Return the [x, y] coordinate for the center point of the cell that contains the specified text.  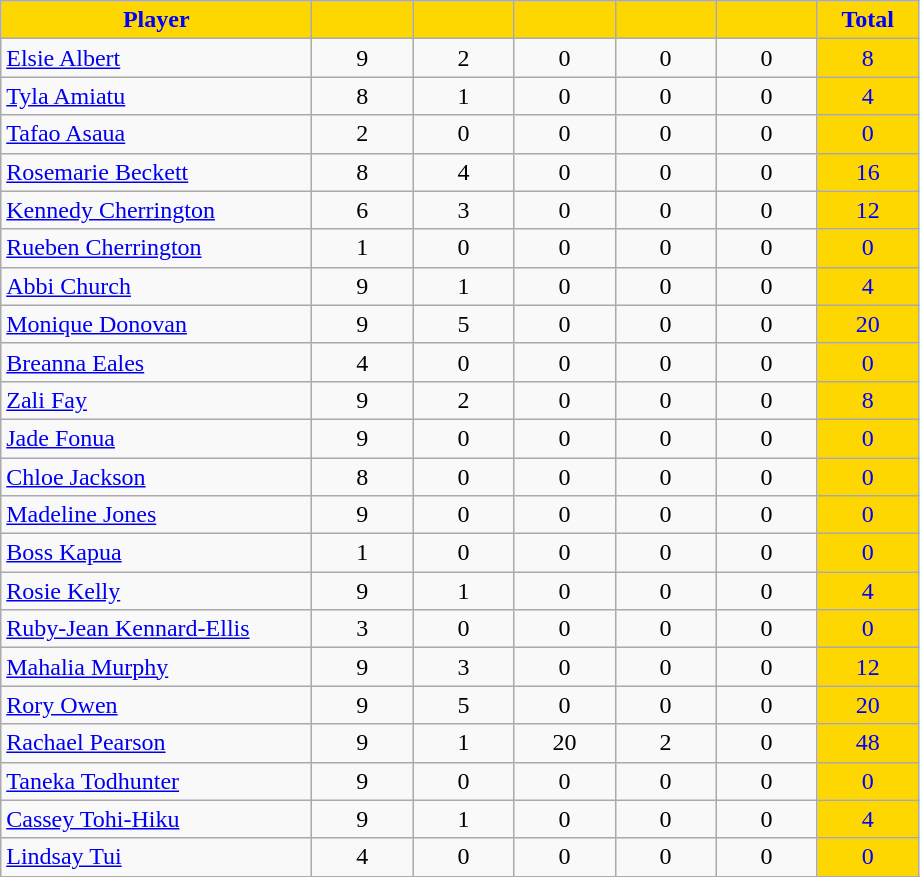
Cassey Tohi-Hiku [156, 819]
6 [362, 210]
Lindsay Tui [156, 857]
Rachael Pearson [156, 743]
Total [868, 20]
Ruby-Jean Kennard-Ellis [156, 629]
Rueben Cherrington [156, 248]
Abbi Church [156, 286]
Kennedy Cherrington [156, 210]
Rosemarie Beckett [156, 172]
Zali Fay [156, 400]
Breanna Eales [156, 362]
Taneka Todhunter [156, 781]
Tafao Asaua [156, 134]
Rosie Kelly [156, 591]
Madeline Jones [156, 515]
Boss Kapua [156, 553]
Tyla Amiatu [156, 96]
Jade Fonua [156, 438]
48 [868, 743]
Chloe Jackson [156, 477]
Player [156, 20]
Monique Donovan [156, 324]
16 [868, 172]
Rory Owen [156, 705]
Mahalia Murphy [156, 667]
Elsie Albert [156, 58]
